Find where the given text appears and provide that cell's center as (X, Y) coordinate. 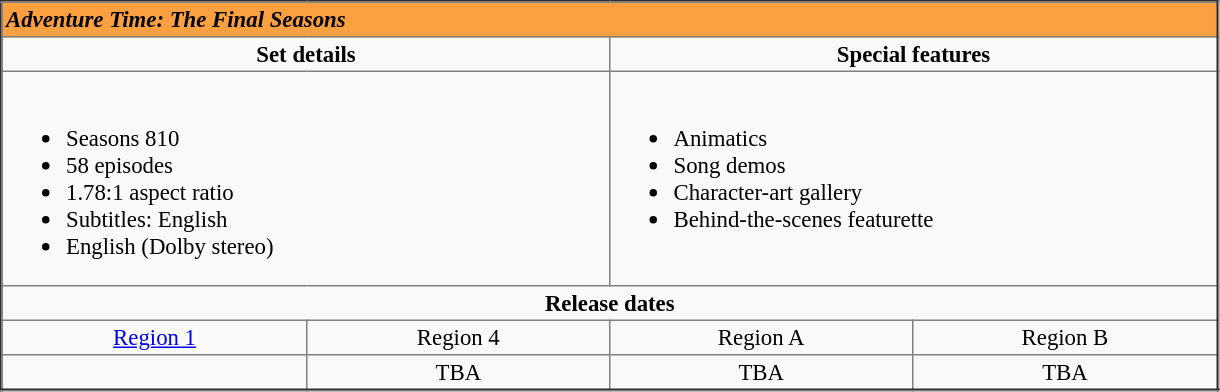
Region 4 (458, 338)
Special features (914, 54)
Adventure Time: The Final Seasons (610, 20)
Region B (1066, 338)
Release dates (610, 303)
Set details (306, 54)
Region 1 (154, 338)
AnimaticsSong demosCharacter-art galleryBehind-the-scenes featurette (914, 178)
Seasons 81058 episodes1.78:1 aspect ratioSubtitles: EnglishEnglish (Dolby stereo) (306, 178)
Region A (762, 338)
